Provide the (x, y) coordinate of the cell's center where the given text is located.  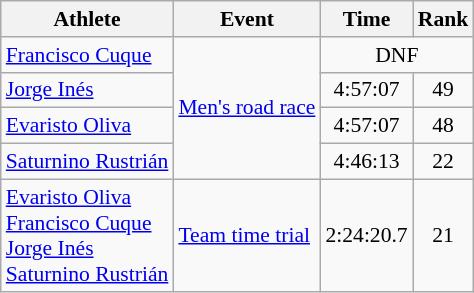
22 (444, 162)
Rank (444, 19)
48 (444, 126)
Athlete (88, 19)
Team time trial (246, 235)
4:46:13 (366, 162)
Men's road race (246, 108)
Event (246, 19)
Francisco Cuque (88, 55)
21 (444, 235)
Jorge Inés (88, 90)
Evaristo OlivaFrancisco CuqueJorge InésSaturnino Rustrián (88, 235)
2:24:20.7 (366, 235)
Saturnino Rustrián (88, 162)
Evaristo Oliva (88, 126)
DNF (396, 55)
Time (366, 19)
49 (444, 90)
